Pinpoint the cell where the given text exists, returning its [x, y] midpoint coordinate. 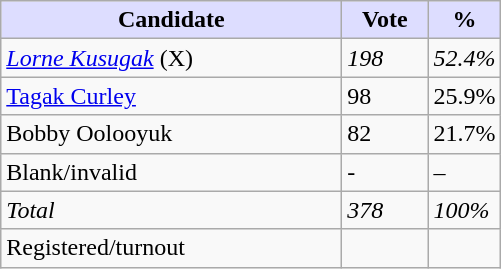
378 [385, 210]
% [464, 20]
100% [464, 210]
21.7% [464, 134]
Blank/invalid [172, 172]
- [385, 172]
25.9% [464, 96]
98 [385, 96]
Bobby Oolooyuk [172, 134]
52.4% [464, 58]
198 [385, 58]
Lorne Kusugak (X) [172, 58]
Tagak Curley [172, 96]
Registered/turnout [172, 248]
Total [172, 210]
82 [385, 134]
– [464, 172]
Vote [385, 20]
Candidate [172, 20]
